Extract the [x, y] coordinate from the center of the cell holding the provided text.  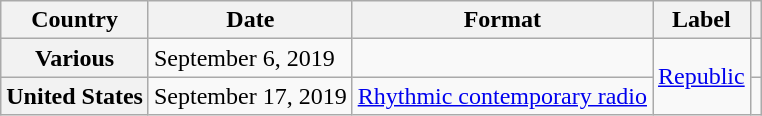
September 6, 2019 [250, 58]
Rhythmic contemporary radio [502, 96]
September 17, 2019 [250, 96]
Various [75, 58]
Label [701, 20]
Republic [701, 77]
Country [75, 20]
Format [502, 20]
United States [75, 96]
Date [250, 20]
